Detect which cell encompasses the target text, then output its [x, y] center coordinate. 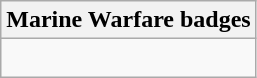
Marine Warfare badges [128, 20]
